Find where the given text appears and provide that cell's center as (x, y) coordinate. 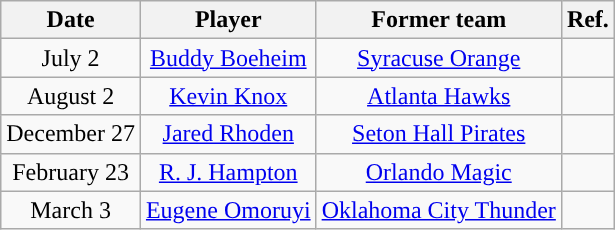
Orlando Magic (438, 172)
July 2 (71, 58)
Former team (438, 20)
February 23 (71, 172)
Kevin Knox (228, 96)
August 2 (71, 96)
Date (71, 20)
Oklahoma City Thunder (438, 210)
Seton Hall Pirates (438, 134)
March 3 (71, 210)
Jared Rhoden (228, 134)
R. J. Hampton (228, 172)
Buddy Boeheim (228, 58)
Syracuse Orange (438, 58)
Ref. (588, 20)
Atlanta Hawks (438, 96)
Player (228, 20)
Eugene Omoruyi (228, 210)
December 27 (71, 134)
